Capture the cell that displays the provided text and extract its (X, Y) central coordinate. 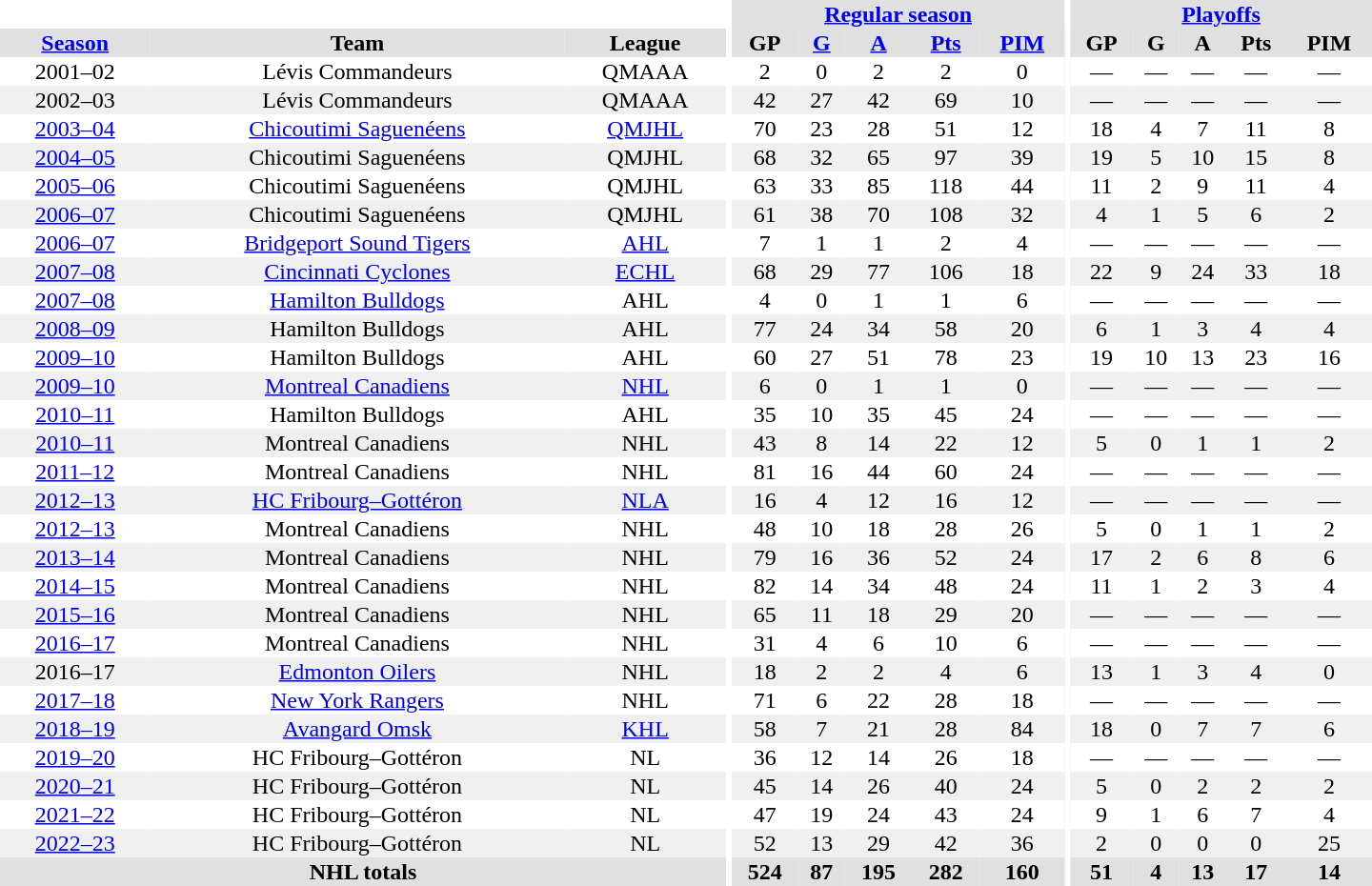
63 (764, 186)
106 (945, 272)
85 (878, 186)
40 (945, 786)
NLA (645, 500)
NHL totals (363, 872)
97 (945, 157)
2001–02 (74, 71)
79 (764, 557)
71 (764, 700)
87 (821, 872)
195 (878, 872)
Bridgeport Sound Tigers (356, 243)
League (645, 43)
Cincinnati Cyclones (356, 272)
31 (764, 643)
84 (1022, 729)
2019–20 (74, 757)
KHL (645, 729)
160 (1022, 872)
2002–03 (74, 100)
2020–21 (74, 786)
Season (74, 43)
47 (764, 815)
15 (1256, 157)
2022–23 (74, 843)
Playoffs (1221, 14)
2018–19 (74, 729)
118 (945, 186)
81 (764, 472)
Avangard Omsk (356, 729)
2008–09 (74, 329)
2011–12 (74, 472)
2004–05 (74, 157)
21 (878, 729)
524 (764, 872)
39 (1022, 157)
2005–06 (74, 186)
2017–18 (74, 700)
Edmonton Oilers (356, 672)
2021–22 (74, 815)
61 (764, 214)
25 (1329, 843)
69 (945, 100)
2014–15 (74, 586)
78 (945, 357)
82 (764, 586)
2003–04 (74, 129)
282 (945, 872)
2013–14 (74, 557)
ECHL (645, 272)
38 (821, 214)
New York Rangers (356, 700)
Regular season (898, 14)
108 (945, 214)
2015–16 (74, 614)
Team (356, 43)
